Extract the [x, y] coordinate from the center of the cell holding the provided text.  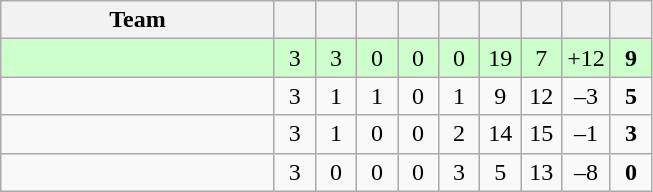
12 [542, 96]
+12 [586, 58]
14 [500, 134]
7 [542, 58]
–1 [586, 134]
Team [138, 20]
15 [542, 134]
–3 [586, 96]
–8 [586, 172]
13 [542, 172]
19 [500, 58]
2 [460, 134]
